Extract the [X, Y] coordinate from the center of the cell holding the provided text.  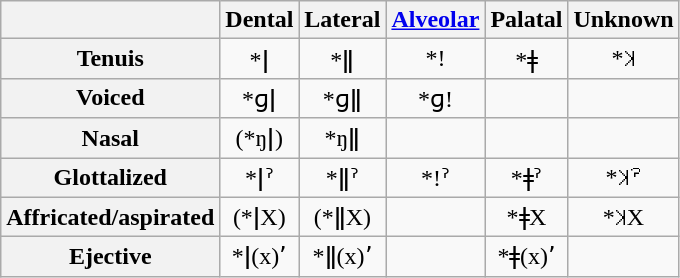
Lateral [342, 20]
Nasal [110, 138]
*ɡǁ [342, 98]
Ejective [110, 257]
(*ŋǀ) [260, 138]
*Ʞˀ [624, 178]
*ǂ(x)ʼ [526, 257]
*ɡ! [436, 98]
*!ˀ [436, 178]
*ǀ(x)ʼ [260, 257]
*ǀˀ [260, 178]
Voiced [110, 98]
Unknown [624, 20]
Dental [260, 20]
*! [436, 59]
*ɡǀ [260, 98]
Affricated/aspirated [110, 217]
*ǀ [260, 59]
Glottalized [110, 178]
*ǂ [526, 59]
Palatal [526, 20]
*ǁˀ [342, 178]
Tenuis [110, 59]
*ǂˀ [526, 178]
*ŋǁ [342, 138]
*ǁ [342, 59]
(*ǁX) [342, 217]
(*ǀX) [260, 217]
Alveolar [436, 20]
*ꞰX [624, 217]
*Ʞ [624, 59]
*ǁ(x)ʼ [342, 257]
*ǂX [526, 217]
